Search for the cell housing the specified text and yield its [X, Y] center coordinate. 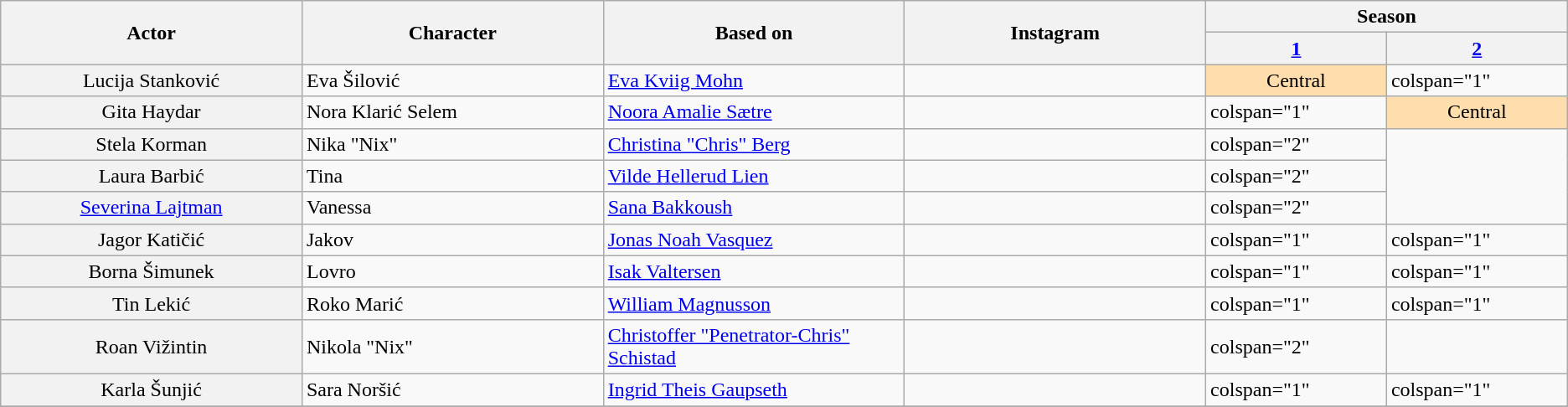
Vilde Hellerud Lien [754, 176]
Laura Barbić [152, 176]
Eva Kviig Mohn [754, 80]
Jagor Katičić [152, 240]
Eva Šilović [452, 80]
Based on [754, 33]
Nikola "Nix" [452, 347]
William Magnusson [754, 303]
Character [452, 33]
Ingrid Theis Gaupseth [754, 389]
Karla Šunjić [152, 389]
Sara Noršić [452, 389]
Jonas Noah Vasquez [754, 240]
Nora Klarić Selem [452, 112]
Season [1387, 17]
Nika "Nix" [452, 144]
Tin Lekić [152, 303]
Lucija Stanković [152, 80]
Severina Lajtman [152, 208]
1 [1297, 49]
Sana Bakkoush [754, 208]
Christoffer "Penetrator-Chris" Schistad [754, 347]
Jakov [452, 240]
2 [1477, 49]
Roan Vižintin [152, 347]
Roko Marić [452, 303]
Actor [152, 33]
Gita Haydar [152, 112]
Lovro [452, 271]
Instagram [1055, 33]
Borna Šimunek [152, 271]
Noora Amalie Sætre [754, 112]
Tina [452, 176]
Isak Valtersen [754, 271]
Christina "Chris" Berg [754, 144]
Vanessa [452, 208]
Stela Korman [152, 144]
